Identify which cell holds the provided text, then report its (x, y) central coordinate. 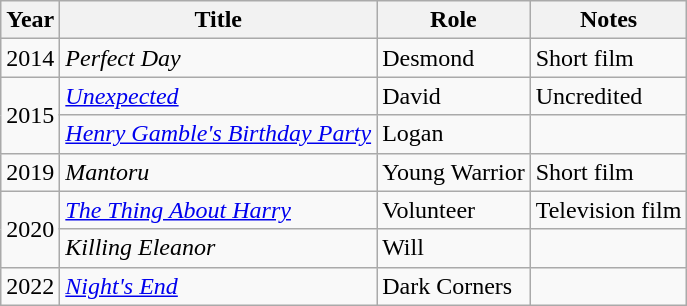
The Thing About Harry (218, 210)
Desmond (454, 58)
Perfect Day (218, 58)
Uncredited (608, 96)
2020 (30, 229)
Role (454, 20)
Young Warrior (454, 172)
2019 (30, 172)
David (454, 96)
Dark Corners (454, 286)
2015 (30, 115)
2022 (30, 286)
Will (454, 248)
Year (30, 20)
Night's End (218, 286)
Title (218, 20)
Mantoru (218, 172)
Henry Gamble's Birthday Party (218, 134)
Unexpected (218, 96)
Volunteer (454, 210)
Television film (608, 210)
Killing Eleanor (218, 248)
Notes (608, 20)
2014 (30, 58)
Logan (454, 134)
